For the text-containing cell, return its midpoint in [X, Y] coordinate format. 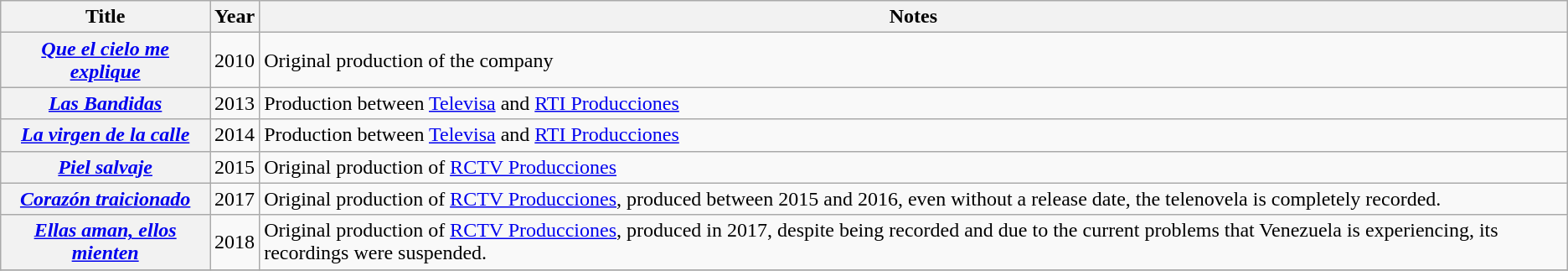
Original production of RCTV Producciones, produced between 2015 and 2016, even without a release date, the telenovela is completely recorded. [914, 199]
Original production of the company [914, 60]
Title [106, 17]
Original production of RCTV Producciones [914, 167]
2014 [235, 135]
Las Bandidas [106, 103]
Corazón traicionado [106, 199]
2018 [235, 242]
2015 [235, 167]
Piel salvaje [106, 167]
La virgen de la calle [106, 135]
Ellas aman, ellos mienten [106, 242]
Que el cielo me explique [106, 60]
2017 [235, 199]
Year [235, 17]
Notes [914, 17]
2010 [235, 60]
2013 [235, 103]
